From the cell containing the given text, extract its center point as (X, Y) coordinate. 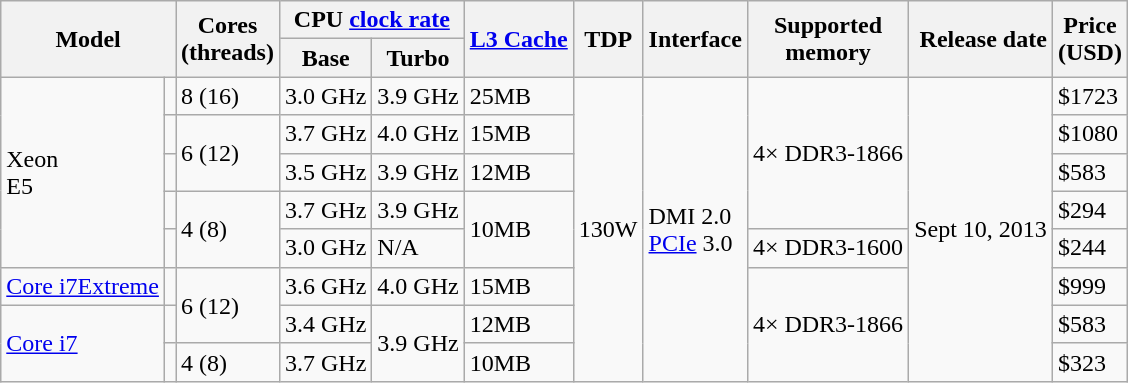
XeonE5 (83, 172)
$999 (1090, 286)
8 (16) (228, 96)
Cores(threads) (228, 39)
3.5 GHz (325, 172)
3.6 GHz (325, 286)
4× DDR3-1600 (828, 248)
L3 Cache (518, 39)
Sept 10, 2013 (981, 229)
CPU clock rate (372, 20)
3.4 GHz (325, 324)
$244 (1090, 248)
Model (88, 39)
$323 (1090, 362)
DMI 2.0PCIe 3.0 (695, 229)
Supportedmemory (828, 39)
Price(USD) (1090, 39)
Interface (695, 39)
$1080 (1090, 134)
Core i7 (83, 343)
Core i7Extreme (83, 286)
N/A (418, 248)
Release date (981, 39)
TDP (608, 39)
25MB (518, 96)
130W (608, 229)
Base (325, 58)
$294 (1090, 210)
Turbo (418, 58)
$1723 (1090, 96)
